Find where the given text appears and provide that cell's center as (X, Y) coordinate. 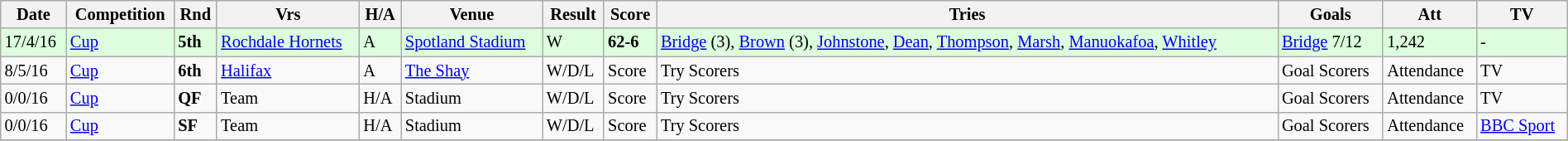
Halifax (288, 70)
W (573, 42)
8/5/16 (33, 70)
BBC Sport (1522, 126)
- (1522, 42)
1,242 (1429, 42)
62-6 (630, 42)
Result (573, 14)
Goals (1330, 14)
SF (195, 126)
Competition (120, 14)
Rochdale Hornets (288, 42)
Spotland Stadium (471, 42)
QF (195, 98)
5th (195, 42)
The Shay (471, 70)
Rnd (195, 14)
Venue (471, 14)
Att (1429, 14)
17/4/16 (33, 42)
Date (33, 14)
Vrs (288, 14)
Tries (968, 14)
6th (195, 70)
Bridge (3), Brown (3), Johnstone, Dean, Thompson, Marsh, Manuokafoa, Whitley (968, 42)
Bridge 7/12 (1330, 42)
